Return the (X, Y) coordinate for the center point of the cell that contains the specified text.  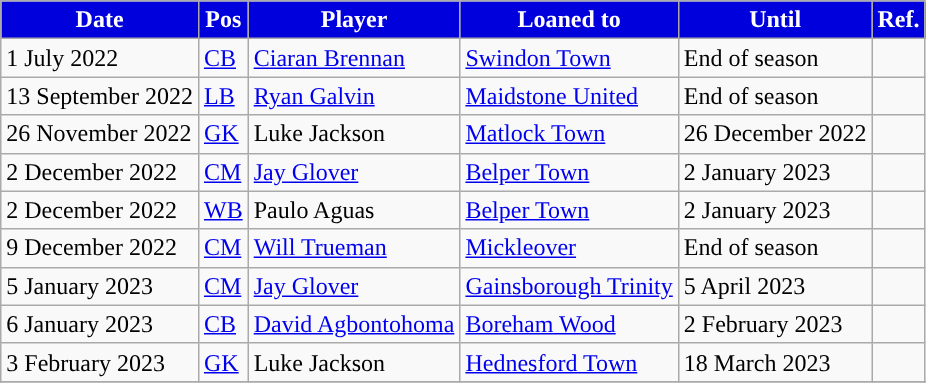
Date (100, 20)
1 July 2022 (100, 58)
Paulo Aguas (354, 210)
26 December 2022 (775, 134)
Hednesford Town (569, 362)
Boreham Wood (569, 324)
Maidstone United (569, 96)
5 January 2023 (100, 286)
9 December 2022 (100, 248)
Ciaran Brennan (354, 58)
18 March 2023 (775, 362)
David Agbontohoma (354, 324)
6 January 2023 (100, 324)
Until (775, 20)
Ryan Galvin (354, 96)
Pos (223, 20)
Ref. (898, 20)
Mickleover (569, 248)
Matlock Town (569, 134)
WB (223, 210)
3 February 2023 (100, 362)
2 February 2023 (775, 324)
5 April 2023 (775, 286)
Gainsborough Trinity (569, 286)
Player (354, 20)
26 November 2022 (100, 134)
Loaned to (569, 20)
13 September 2022 (100, 96)
Swindon Town (569, 58)
Will Trueman (354, 248)
LB (223, 96)
